Detect which cell encompasses the target text, then output its (x, y) center coordinate. 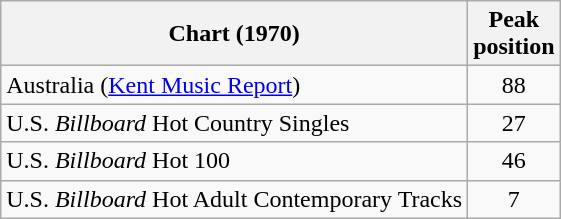
U.S. Billboard Hot Country Singles (234, 123)
U.S. Billboard Hot 100 (234, 161)
88 (514, 85)
7 (514, 199)
46 (514, 161)
Peakposition (514, 34)
U.S. Billboard Hot Adult Contemporary Tracks (234, 199)
Australia (Kent Music Report) (234, 85)
27 (514, 123)
Chart (1970) (234, 34)
